For the text-containing cell, return its midpoint in [X, Y] coordinate format. 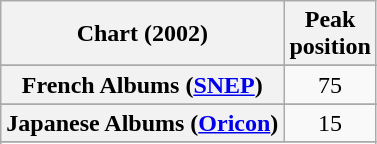
75 [330, 85]
Peakposition [330, 34]
Japanese Albums (Oricon) [142, 123]
Chart (2002) [142, 34]
15 [330, 123]
French Albums (SNEP) [142, 85]
